Scan for the cell matching the given text and deliver its (X, Y) coordinate at center. 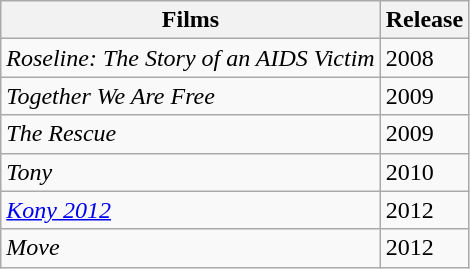
Films (190, 20)
2010 (424, 172)
Move (190, 248)
Tony (190, 172)
Release (424, 20)
2008 (424, 58)
Together We Are Free (190, 96)
Roseline: The Story of an AIDS Victim (190, 58)
Kony 2012 (190, 210)
The Rescue (190, 134)
